Identify which cell holds the provided text, then report its (x, y) central coordinate. 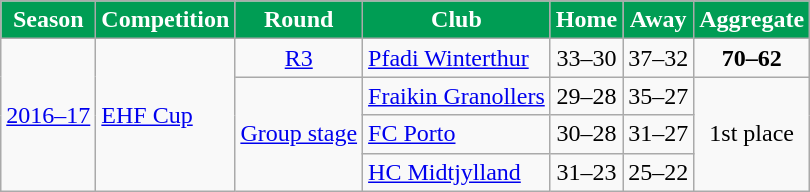
2016–17 (48, 115)
29–28 (586, 96)
25–22 (658, 172)
Fraikin Granollers (457, 96)
33–30 (586, 58)
HC Midtjylland (457, 172)
31–23 (586, 172)
Home (586, 20)
FC Porto (457, 134)
Pfadi Winterthur (457, 58)
Season (48, 20)
30–28 (586, 134)
EHF Cup (166, 115)
37–32 (658, 58)
Aggregate (752, 20)
Club (457, 20)
31–27 (658, 134)
1st place (752, 134)
R3 (299, 58)
Group stage (299, 134)
35–27 (658, 96)
Round (299, 20)
Competition (166, 20)
70–62 (752, 58)
Away (658, 20)
